Determine the (x, y) coordinate at the center of the cell enclosing the given text.  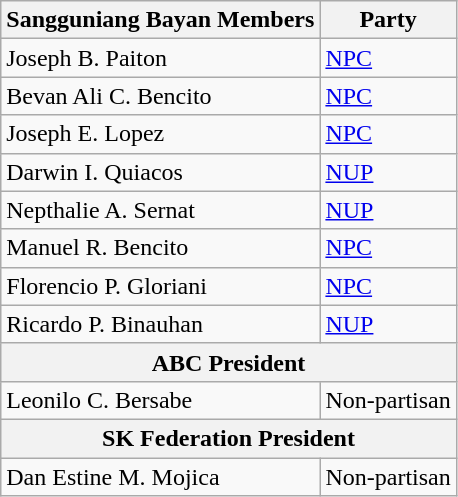
ABC President (228, 362)
Sangguniang Bayan Members (160, 20)
Darwin I. Quiacos (160, 172)
Dan Estine M. Mojica (160, 477)
Ricardo P. Binauhan (160, 324)
Leonilo C. Bersabe (160, 400)
Nepthalie A. Sernat (160, 210)
Florencio P. Gloriani (160, 286)
Manuel R. Bencito (160, 248)
SK Federation President (228, 438)
Joseph E. Lopez (160, 134)
Bevan Ali C. Bencito (160, 96)
Party (388, 20)
Joseph B. Paiton (160, 58)
